Find where the given text appears and provide that cell's center as [X, Y] coordinate. 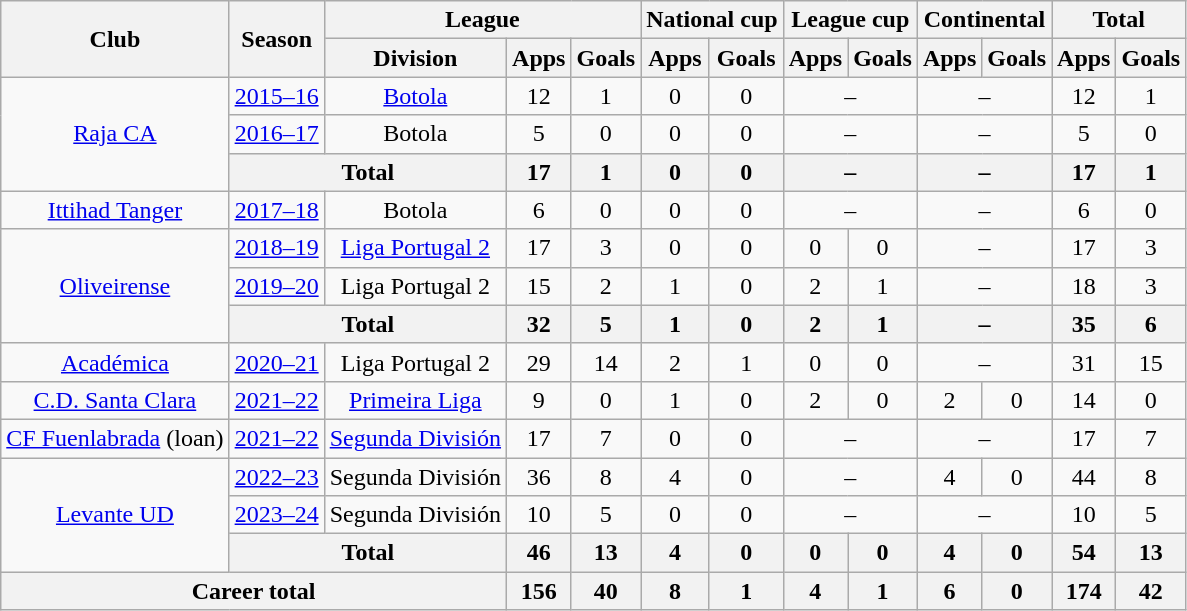
18 [1084, 286]
2020–21 [276, 362]
C.D. Santa Clara [115, 400]
League [482, 20]
Continental [984, 20]
Club [115, 39]
42 [1151, 591]
League cup [850, 20]
32 [539, 324]
174 [1084, 591]
2023–24 [276, 515]
2019–20 [276, 286]
35 [1084, 324]
2017–18 [276, 210]
44 [1084, 477]
46 [539, 553]
29 [539, 362]
54 [1084, 553]
36 [539, 477]
Primeira Liga [415, 400]
Oliveirense [115, 286]
2022–23 [276, 477]
156 [539, 591]
National cup [712, 20]
Académica [115, 362]
Ittihad Tanger [115, 210]
9 [539, 400]
31 [1084, 362]
2016–17 [276, 134]
2015–16 [276, 96]
Season [276, 39]
Career total [254, 591]
2018–19 [276, 248]
CF Fuenlabrada (loan) [115, 438]
Levante UD [115, 515]
Division [415, 58]
Raja CA [115, 134]
40 [606, 591]
